Return the [x, y] coordinate for the center point of the cell that contains the specified text.  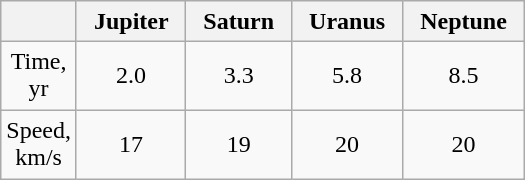
Speed, km/s [39, 144]
3.3 [239, 76]
8.5 [464, 76]
Saturn [239, 21]
19 [239, 144]
Neptune [464, 21]
2.0 [130, 76]
Jupiter [130, 21]
5.8 [348, 76]
Time, yr [39, 76]
17 [130, 144]
Uranus [348, 21]
